Identify which cell holds the provided text, then report its [X, Y] central coordinate. 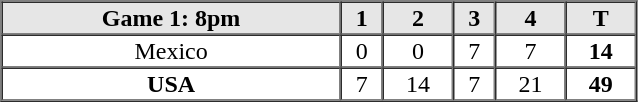
2 [418, 18]
49 [601, 84]
21 [530, 84]
4 [530, 18]
Game 1: 8pm [172, 18]
Mexico [172, 50]
1 [362, 18]
T [601, 18]
USA [172, 84]
3 [474, 18]
